Provide the (X, Y) coordinate of the cell's center where the given text is located.  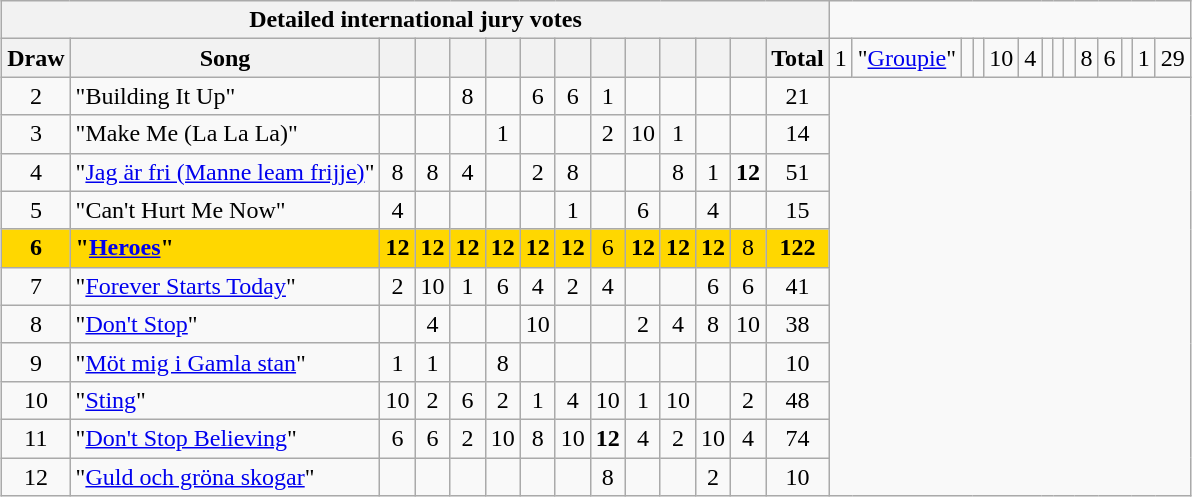
"Sting" (225, 400)
3 (36, 134)
"Make Me (La La La)" (225, 134)
"Can't Hurt Me Now" (225, 210)
14 (798, 134)
122 (798, 248)
Detailed international jury votes (416, 20)
"Groupie" (906, 58)
29 (1172, 58)
"Guld och gröna skogar" (225, 477)
41 (798, 286)
74 (798, 438)
Draw (36, 58)
5 (36, 210)
15 (798, 210)
9 (36, 362)
"Forever Starts Today" (225, 286)
"Möt mig i Gamla stan" (225, 362)
"Building It Up" (225, 96)
Song (225, 58)
7 (36, 286)
11 (36, 438)
"Jag är fri (Manne leam frijje)" (225, 172)
"Heroes" (225, 248)
"Don't Stop Believing" (225, 438)
38 (798, 324)
"Don't Stop" (225, 324)
Total (798, 58)
51 (798, 172)
48 (798, 400)
21 (798, 96)
